Pinpoint the cell where the given text exists, returning its (x, y) midpoint coordinate. 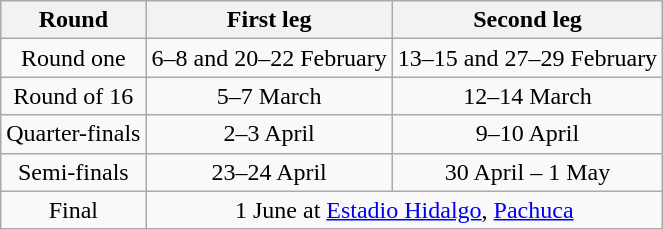
1 June at Estadio Hidalgo, Pachuca (404, 210)
12–14 March (527, 96)
Round one (74, 58)
Final (74, 210)
23–24 April (269, 172)
9–10 April (527, 134)
Round of 16 (74, 96)
Second leg (527, 20)
Semi-finals (74, 172)
Quarter-finals (74, 134)
5–7 March (269, 96)
13–15 and 27–29 February (527, 58)
30 April – 1 May (527, 172)
2–3 April (269, 134)
Round (74, 20)
6–8 and 20–22 February (269, 58)
First leg (269, 20)
